Pinpoint the cell where the given text exists, returning its [x, y] midpoint coordinate. 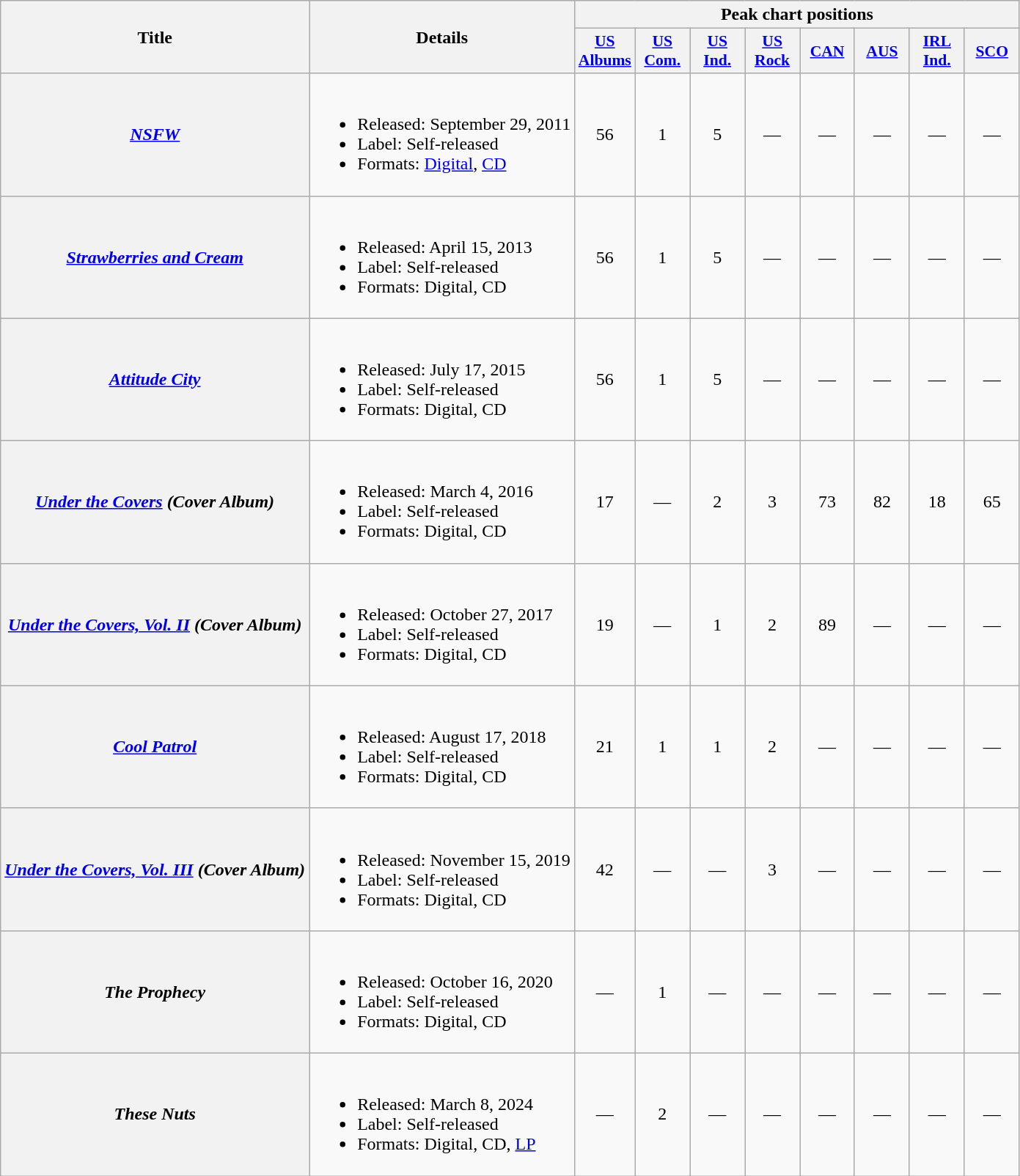
Released: October 27, 2017Label: Self-releasedFormats: Digital, CD [442, 625]
Title [155, 37]
NSFW [155, 135]
73 [827, 501]
CAN [827, 51]
USInd. [717, 51]
USCom. [663, 51]
SCO [991, 51]
19 [605, 625]
Released: March 8, 2024Label: Self-releasedFormats: Digital, CD, LP [442, 1114]
Attitude City [155, 380]
Under the Covers, Vol. III (Cover Album) [155, 870]
USAlbums [605, 51]
82 [881, 501]
Released: March 4, 2016Label: Self-releasedFormats: Digital, CD [442, 501]
IRLInd. [937, 51]
Released: October 16, 2020Label: Self-releasedFormats: Digital, CD [442, 991]
18 [937, 501]
Released: November 15, 2019Label: Self-releasedFormats: Digital, CD [442, 870]
Peak chart positions [797, 15]
Released: August 17, 2018Label: Self-releasedFormats: Digital, CD [442, 746]
Released: April 15, 2013Label: Self-releasedFormats: Digital, CD [442, 257]
Strawberries and Cream [155, 257]
21 [605, 746]
AUS [881, 51]
The Prophecy [155, 991]
Cool Patrol [155, 746]
17 [605, 501]
Under the Covers, Vol. II (Cover Album) [155, 625]
Released: July 17, 2015Label: Self-releasedFormats: Digital, CD [442, 380]
Released: September 29, 2011Label: Self-releasedFormats: Digital, CD [442, 135]
42 [605, 870]
USRock [773, 51]
These Nuts [155, 1114]
Under the Covers (Cover Album) [155, 501]
Details [442, 37]
65 [991, 501]
89 [827, 625]
